Output the (X, Y) coordinate of the center of the cell containing the given text.  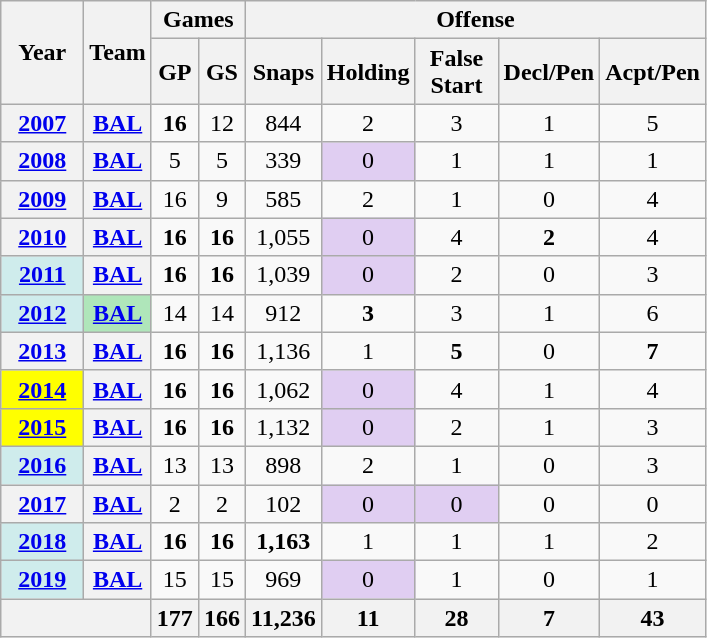
2011 (42, 275)
166 (222, 618)
11 (368, 618)
Holding (368, 72)
912 (283, 313)
False Start (456, 72)
898 (283, 465)
Offense (475, 20)
177 (174, 618)
102 (283, 503)
1,055 (283, 237)
Games (198, 20)
1,039 (283, 275)
11,236 (283, 618)
Decl/Pen (549, 72)
Team (118, 52)
Acpt/Pen (653, 72)
1,132 (283, 427)
12 (222, 123)
Snaps (283, 72)
28 (456, 618)
2014 (42, 389)
585 (283, 199)
2009 (42, 199)
1,163 (283, 542)
1,062 (283, 389)
Year (42, 52)
2012 (42, 313)
969 (283, 580)
339 (283, 161)
2010 (42, 237)
2017 (42, 503)
GP (174, 72)
GS (222, 72)
1,136 (283, 351)
844 (283, 123)
2019 (42, 580)
43 (653, 618)
2008 (42, 161)
2016 (42, 465)
9 (222, 199)
2007 (42, 123)
6 (653, 313)
2018 (42, 542)
2013 (42, 351)
2015 (42, 427)
